From the cell containing the given text, extract its center point as (X, Y) coordinate. 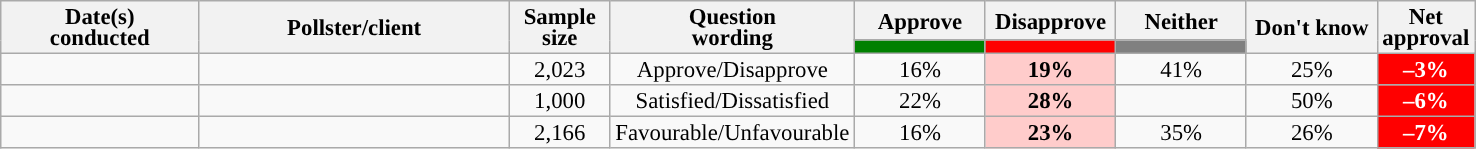
Questionwording (732, 28)
41% (1182, 70)
Disapprove (1050, 20)
26% (1312, 133)
Approve (920, 20)
50% (1312, 101)
Date(s)conducted (100, 28)
Neither (1182, 20)
23% (1050, 133)
2,166 (560, 133)
–3% (1426, 70)
–6% (1426, 101)
28% (1050, 101)
Pollster/client (354, 28)
Sample size (560, 28)
Favourable/Unfavourable (732, 133)
35% (1182, 133)
Approve/Disapprove (732, 70)
Satisfied/Dissatisfied (732, 101)
–7% (1426, 133)
2,023 (560, 70)
Don't know (1312, 28)
25% (1312, 70)
19% (1050, 70)
22% (920, 101)
1,000 (560, 101)
Net approval (1426, 28)
